Return (x, y) of the center of cell containing provided text 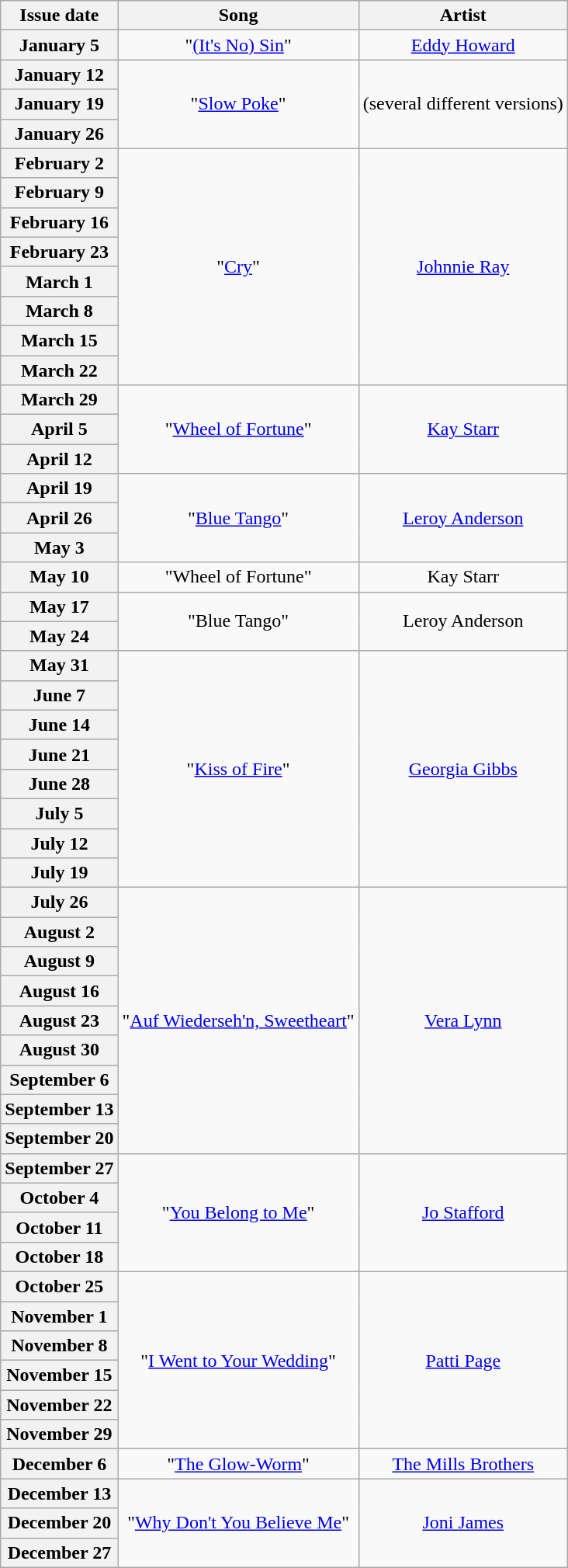
"Cry" (238, 266)
September 6 (59, 1080)
January 5 (59, 45)
February 23 (59, 252)
January 12 (59, 75)
April 19 (59, 488)
May 17 (59, 607)
June 14 (59, 725)
(several different versions) (462, 104)
July 12 (59, 843)
February 16 (59, 222)
November 22 (59, 1405)
September 27 (59, 1168)
May 24 (59, 636)
August 9 (59, 961)
October 4 (59, 1198)
January 19 (59, 104)
February 9 (59, 193)
March 29 (59, 400)
May 10 (59, 577)
March 15 (59, 340)
The Mills Brothers (462, 1464)
September 20 (59, 1139)
July 19 (59, 873)
Jo Stafford (462, 1212)
April 26 (59, 518)
November 29 (59, 1434)
August 16 (59, 991)
"You Belong to Me" (238, 1212)
March 22 (59, 370)
August 2 (59, 932)
May 3 (59, 548)
"I Went to Your Wedding" (238, 1360)
March 1 (59, 281)
June 21 (59, 754)
Georgia Gibbs (462, 769)
Vera Lynn (462, 1020)
November 1 (59, 1316)
"Auf Wiederseh'n, Sweetheart" (238, 1020)
November 15 (59, 1375)
July 26 (59, 902)
October 18 (59, 1257)
October 25 (59, 1286)
July 5 (59, 813)
December 6 (59, 1464)
August 23 (59, 1020)
October 11 (59, 1227)
Joni James (462, 1523)
February 2 (59, 163)
"(It's No) Sin" (238, 45)
December 20 (59, 1523)
November 8 (59, 1346)
April 12 (59, 459)
September 13 (59, 1109)
June 7 (59, 695)
Song (238, 16)
"Why Don't You Believe Me" (238, 1523)
January 26 (59, 134)
Eddy Howard (462, 45)
August 30 (59, 1050)
December 13 (59, 1493)
Patti Page (462, 1360)
Artist (462, 16)
"Slow Poke" (238, 104)
April 5 (59, 429)
"The Glow-Worm" (238, 1464)
May 31 (59, 666)
June 28 (59, 784)
"Kiss of Fire" (238, 769)
March 8 (59, 311)
December 27 (59, 1552)
Issue date (59, 16)
Johnnie Ray (462, 266)
